Pinpoint the cell where the given text exists, returning its (X, Y) midpoint coordinate. 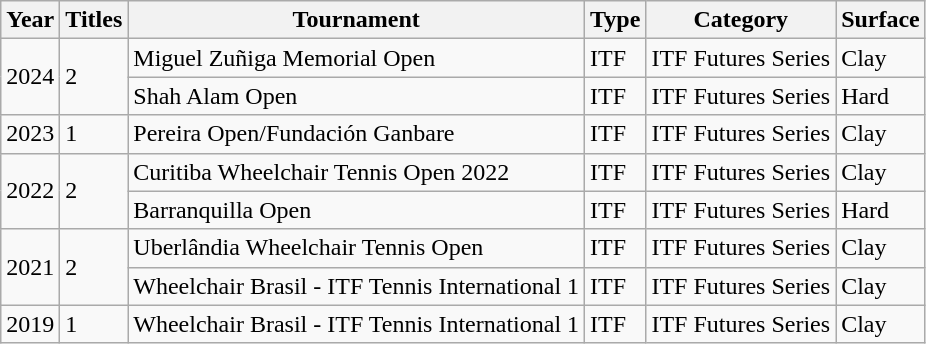
Surface (881, 20)
2021 (30, 267)
Barranquilla Open (356, 210)
2019 (30, 324)
Miguel Zuñiga Memorial Open (356, 58)
Tournament (356, 20)
2024 (30, 77)
2023 (30, 134)
Pereira Open/Fundación Ganbare (356, 134)
Shah Alam Open (356, 96)
2022 (30, 191)
Year (30, 20)
Curitiba Wheelchair Tennis Open 2022 (356, 172)
Type (616, 20)
Titles (94, 20)
Category (741, 20)
Uberlândia Wheelchair Tennis Open (356, 248)
